Return the [x, y] coordinate for the center point of the cell that contains the specified text.  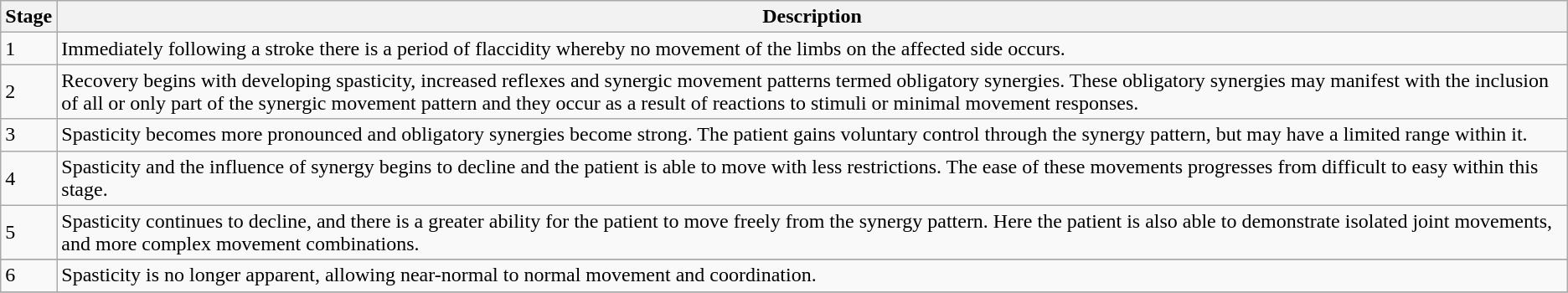
2 [28, 92]
Description [812, 17]
Stage [28, 17]
6 [28, 275]
5 [28, 233]
Spasticity is no longer apparent, allowing near-normal to normal movement and coordination. [812, 275]
Immediately following a stroke there is a period of flaccidity whereby no movement of the limbs on the affected side occurs. [812, 49]
1 [28, 49]
4 [28, 177]
3 [28, 135]
